Capture the cell that displays the provided text and extract its (X, Y) central coordinate. 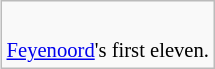
Feyenoord's first eleven. (108, 52)
